Search for the cell housing the specified text and yield its (x, y) center coordinate. 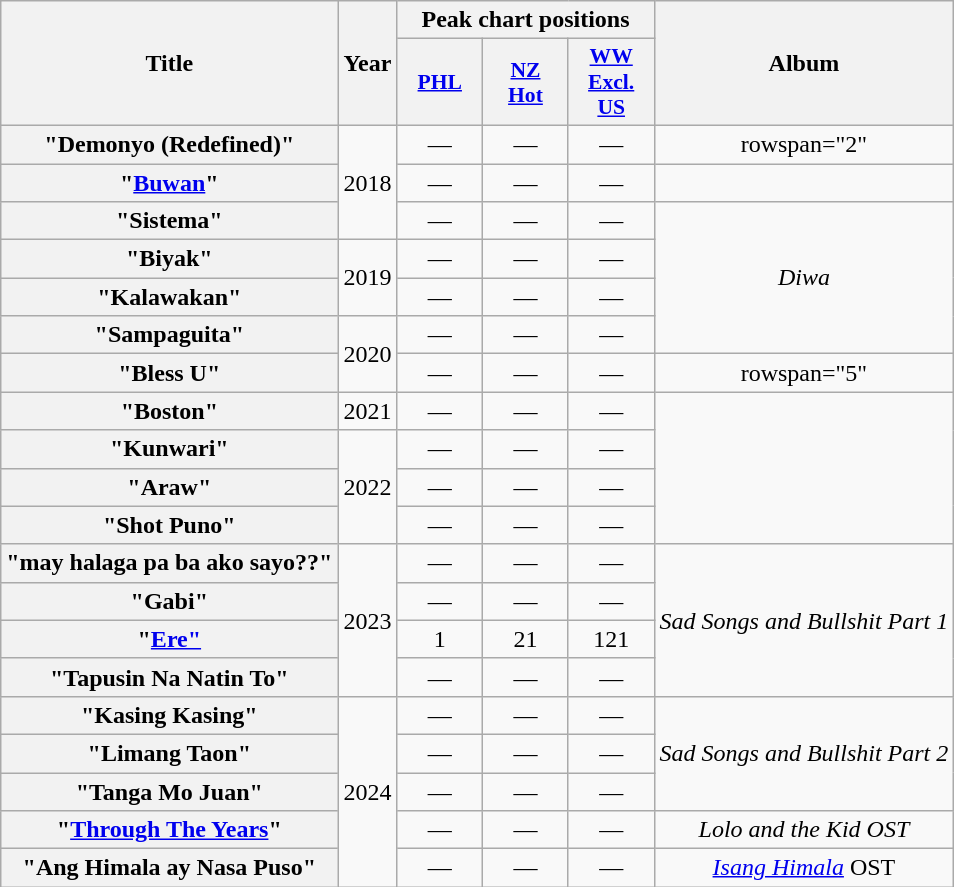
"Ere" (170, 639)
"Sampaguita" (170, 335)
2023 (368, 620)
Sad Songs and Bullshit Part 2 (804, 753)
"Gabi" (170, 601)
Lolo and the Kid OST (804, 830)
2022 (368, 487)
2024 (368, 791)
"Ang Himala ay Nasa Puso" (170, 868)
"may halaga pa ba ako sayo??" (170, 563)
2018 (368, 182)
"Sistema" (170, 221)
rowspan="2" (804, 144)
1 (440, 639)
"Demonyo (Redefined)" (170, 144)
2021 (368, 411)
121 (611, 639)
Diwa (804, 278)
"Buwan" (170, 183)
Album (804, 64)
"Kalawakan" (170, 297)
Sad Songs and Bullshit Part 1 (804, 620)
"Tapusin Na Natin To" (170, 677)
WWExcl. US (611, 82)
"Bless U" (170, 373)
"Limang Taon" (170, 753)
Title (170, 64)
"Boston" (170, 411)
Year (368, 64)
"Kunwari" (170, 449)
"Araw" (170, 487)
NZHot (526, 82)
2020 (368, 354)
2019 (368, 278)
"Kasing Kasing" (170, 715)
rowspan="5" (804, 373)
Peak chart positions (526, 20)
Isang Himala OST (804, 868)
"Shot Puno" (170, 525)
21 (526, 639)
PHL (440, 82)
"Biyak" (170, 259)
"Tanga Mo Juan" (170, 791)
"Through The Years" (170, 830)
